For the text-containing cell, return its midpoint in [x, y] coordinate format. 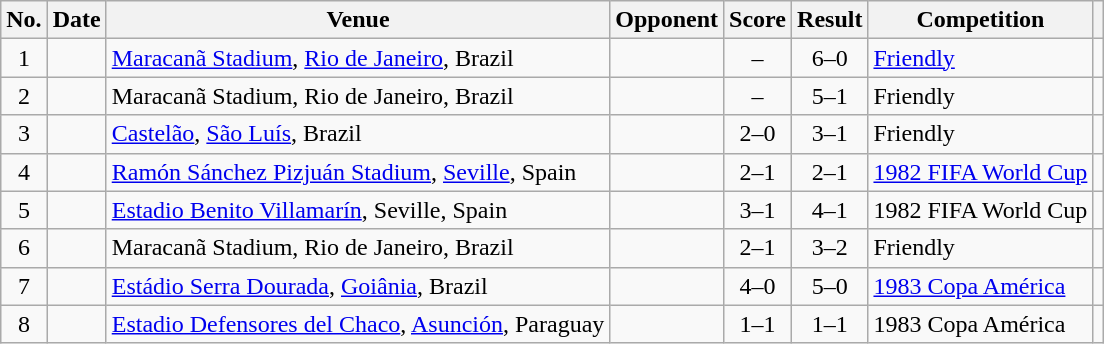
Opponent [667, 20]
8 [24, 324]
4 [24, 172]
7 [24, 286]
Estadio Benito Villamarín, Seville, Spain [358, 210]
Score [758, 20]
5–0 [830, 286]
2–0 [758, 134]
1 [24, 58]
6–0 [830, 58]
Competition [980, 20]
Venue [358, 20]
Result [830, 20]
4–1 [830, 210]
3 [24, 134]
Date [76, 20]
4–0 [758, 286]
3–2 [830, 248]
No. [24, 20]
Castelão, São Luís, Brazil [358, 134]
2 [24, 96]
6 [24, 248]
Estádio Serra Dourada, Goiânia, Brazil [358, 286]
Estadio Defensores del Chaco, Asunción, Paraguay [358, 324]
5 [24, 210]
5–1 [830, 96]
Ramón Sánchez Pizjuán Stadium, Seville, Spain [358, 172]
